Scan for the cell matching the given text and deliver its [x, y] coordinate at center. 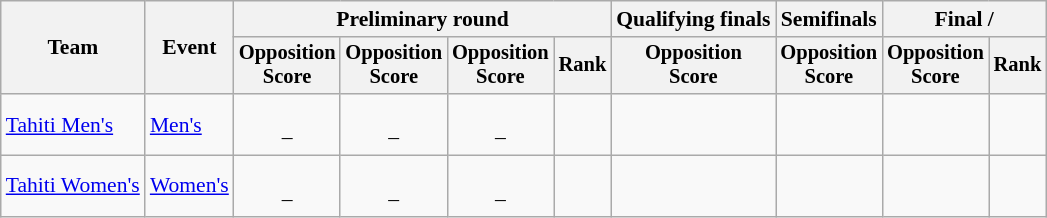
Men's [190, 124]
Semifinals [830, 19]
Women's [190, 186]
Preliminary round [422, 19]
Team [73, 48]
Tahiti Women's [73, 186]
Qualifying finals [693, 19]
Event [190, 48]
Final / [964, 19]
Tahiti Men's [73, 124]
